Return the [X, Y] coordinate for the center point of the cell that contains the specified text.  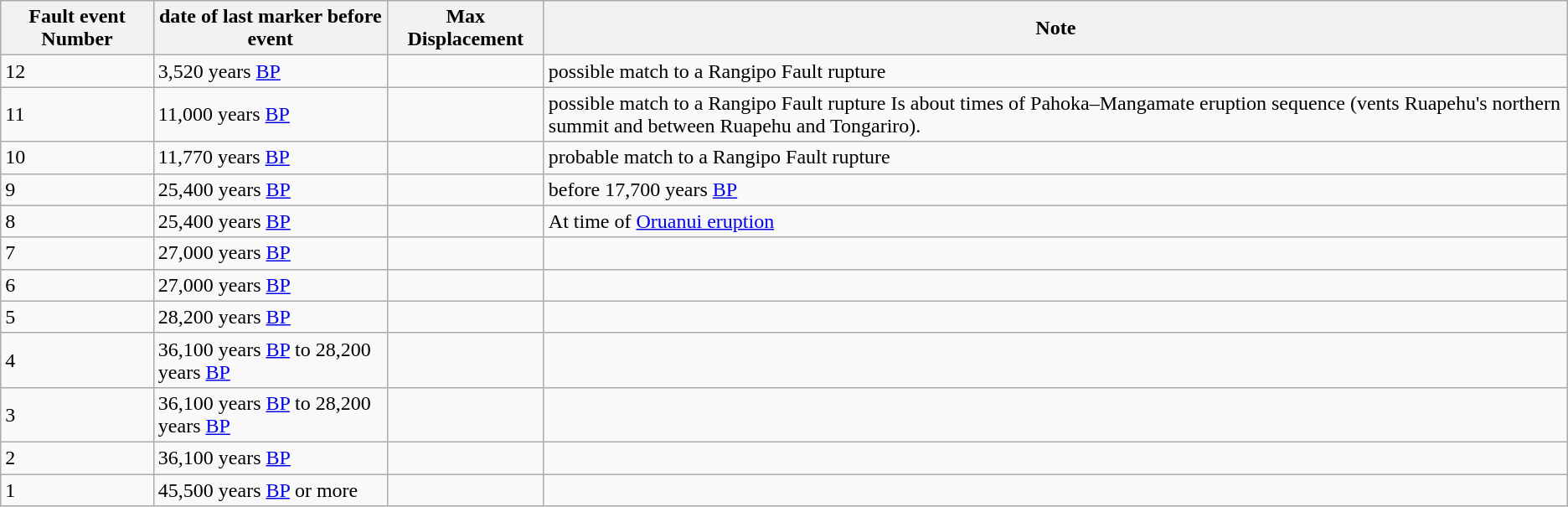
5 [77, 317]
Max Displacement [466, 28]
12 [77, 71]
4 [77, 360]
2 [77, 458]
Fault event Number [77, 28]
11,000 years BP [270, 114]
36,100 years BP [270, 458]
possible match to a Rangipo Fault rupture [1055, 71]
before 17,700 years BP [1055, 189]
11 [77, 114]
1 [77, 490]
9 [77, 189]
Note [1055, 28]
3 [77, 414]
28,200 years BP [270, 317]
probable match to a Rangipo Fault rupture [1055, 158]
6 [77, 285]
11,770 years BP [270, 158]
8 [77, 221]
At time of Oruanui eruption [1055, 221]
45,500 years BP or more [270, 490]
date of last marker before event [270, 28]
10 [77, 158]
3,520 years BP [270, 71]
7 [77, 253]
